Pinpoint the cell where the given text exists, returning its (x, y) midpoint coordinate. 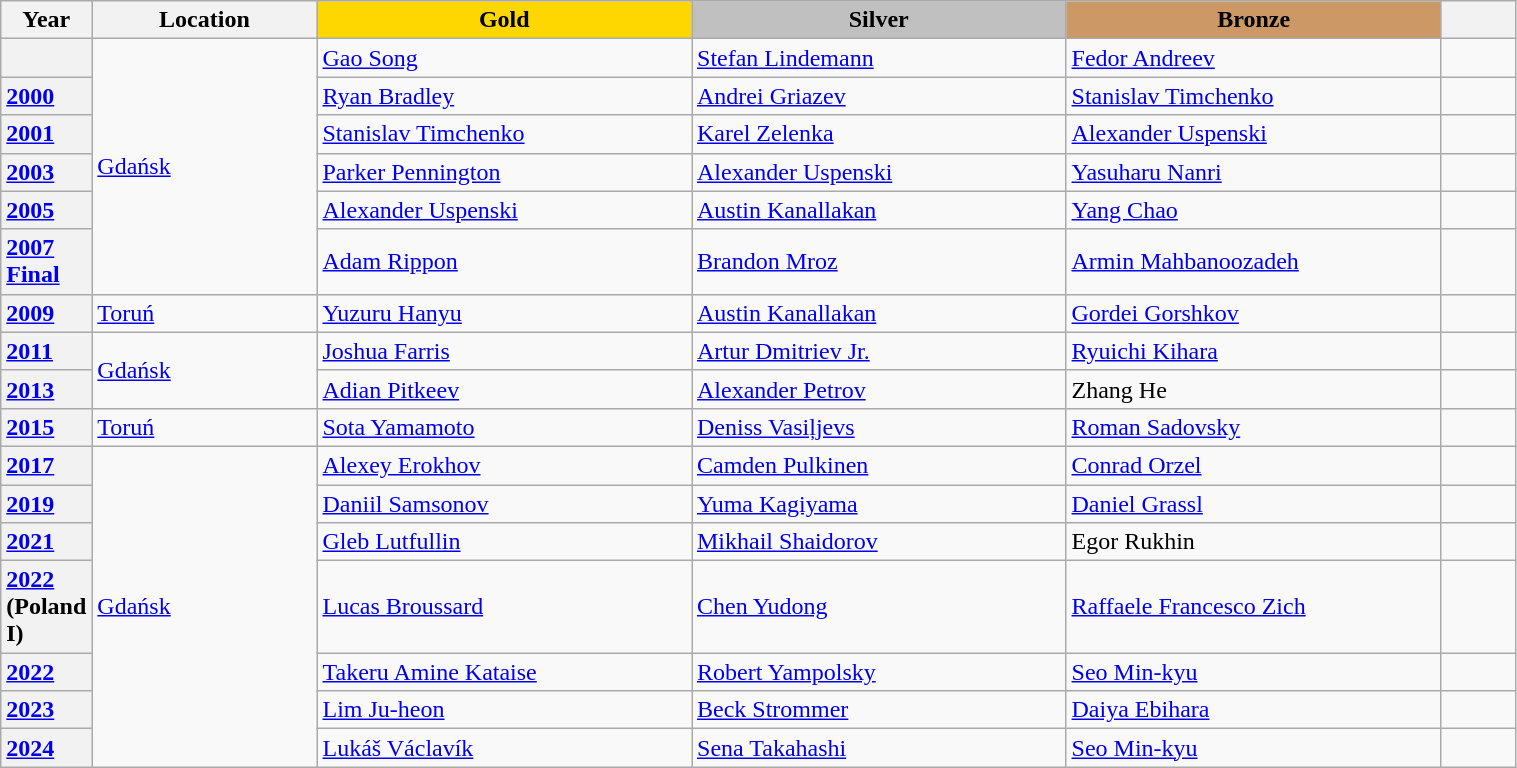
2021 (46, 542)
Adam Rippon (504, 262)
Yuma Kagiyama (880, 503)
Sena Takahashi (880, 748)
Gold (504, 20)
Lim Ju-heon (504, 710)
2009 (46, 313)
2007 Final (46, 262)
Fedor Andreev (1254, 58)
Ryan Bradley (504, 96)
2003 (46, 172)
Daniel Grassl (1254, 503)
Lucas Broussard (504, 607)
Location (204, 20)
Gleb Lutfullin (504, 542)
Andrei Griazev (880, 96)
Yuzuru Hanyu (504, 313)
2019 (46, 503)
Camden Pulkinen (880, 465)
Yang Chao (1254, 210)
2000 (46, 96)
2015 (46, 427)
Mikhail Shaidorov (880, 542)
Lukáš Václavík (504, 748)
2017 (46, 465)
2024 (46, 748)
2001 (46, 134)
Adian Pitkeev (504, 389)
Beck Strommer (880, 710)
Artur Dmitriev Jr. (880, 351)
2011 (46, 351)
Gordei Gorshkov (1254, 313)
Joshua Farris (504, 351)
Takeru Amine Kataise (504, 672)
2023 (46, 710)
Egor Rukhin (1254, 542)
Alexander Petrov (880, 389)
Sota Yamamoto (504, 427)
2005 (46, 210)
Stefan Lindemann (880, 58)
Daniil Samsonov (504, 503)
Yasuharu Nanri (1254, 172)
Conrad Orzel (1254, 465)
Brandon Mroz (880, 262)
Raffaele Francesco Zich (1254, 607)
Alexey Erokhov (504, 465)
Deniss Vasiļjevs (880, 427)
Year (46, 20)
Robert Yampolsky (880, 672)
Zhang He (1254, 389)
2022(Poland I) (46, 607)
Armin Mahbanoozadeh (1254, 262)
Gao Song (504, 58)
Silver (880, 20)
Daiya Ebihara (1254, 710)
2022 (46, 672)
Ryuichi Kihara (1254, 351)
2013 (46, 389)
Karel Zelenka (880, 134)
Chen Yudong (880, 607)
Bronze (1254, 20)
Roman Sadovsky (1254, 427)
Parker Pennington (504, 172)
